Determine the (x, y) coordinate at the center of the cell enclosing the given text.  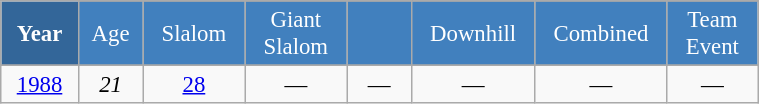
Slalom (194, 34)
Year (40, 34)
28 (194, 85)
21 (110, 85)
1988 (40, 85)
GiantSlalom (296, 34)
Age (110, 34)
Team Event (712, 34)
Downhill (472, 34)
Combined (601, 34)
